Identify which cell holds the provided text, then report its (x, y) central coordinate. 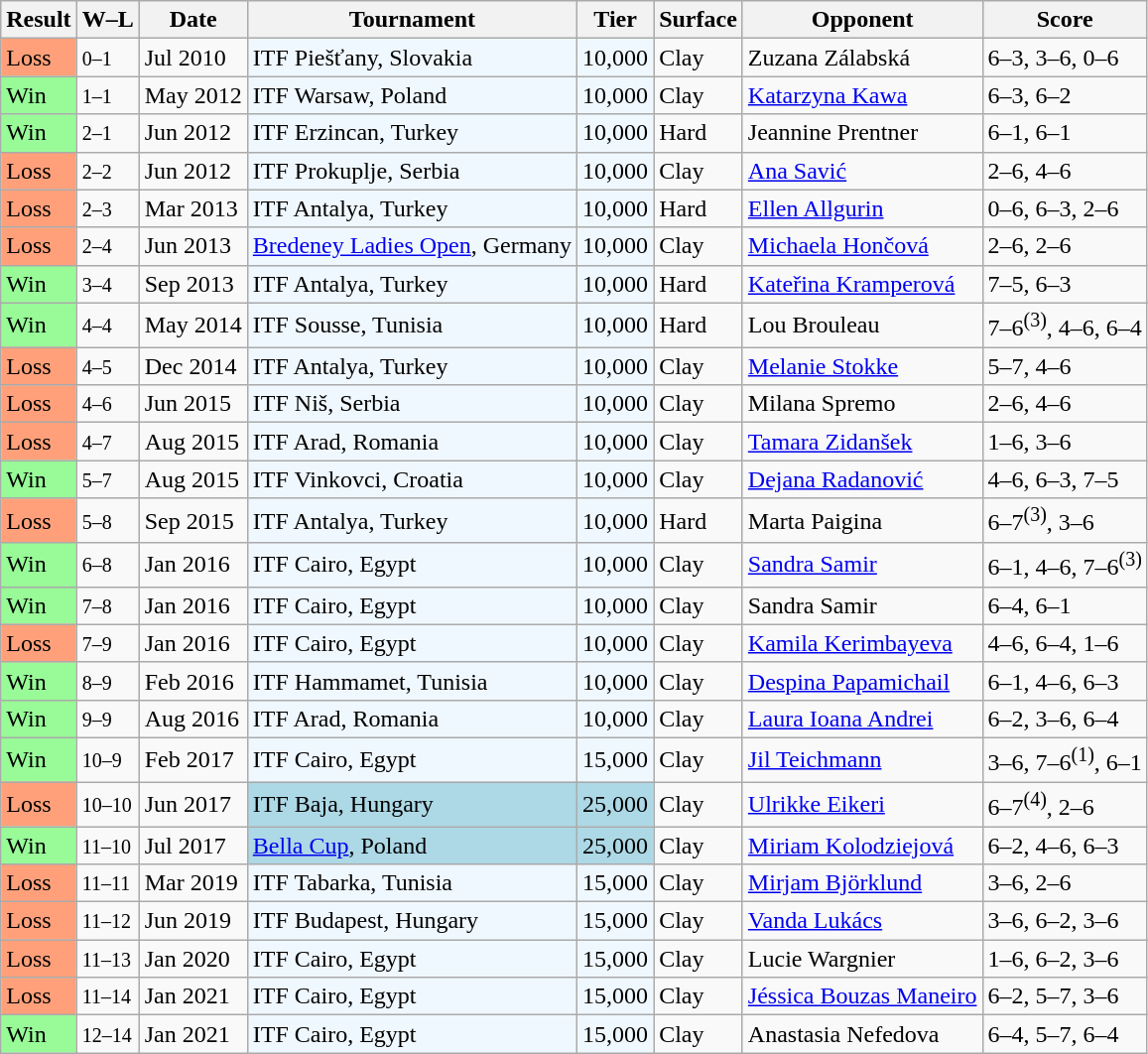
8–9 (107, 681)
7–9 (107, 643)
Ulrikke Eikeri (862, 804)
Laura Ioana Andrei (862, 719)
Jul 2010 (192, 58)
W–L (107, 20)
10–10 (107, 804)
10–9 (107, 760)
5–7 (107, 479)
7–5, 6–3 (1065, 284)
Feb 2017 (192, 760)
5–7, 4–6 (1065, 366)
May 2012 (192, 95)
Tier (615, 20)
Score (1065, 20)
ITF Warsaw, Poland (412, 95)
Kamila Kerimbayeva (862, 643)
Marta Paigina (862, 520)
2–1 (107, 133)
6–2, 5–7, 3–6 (1065, 996)
Mar 2019 (192, 883)
11–10 (107, 846)
Despina Papamichail (862, 681)
Aug 2016 (192, 719)
Michaela Hončová (862, 246)
Vanda Lukács (862, 921)
Jun 2015 (192, 404)
3–6, 7–6(1), 6–1 (1065, 760)
ITF Sousse, Tunisia (412, 326)
Sep 2015 (192, 520)
2–4 (107, 246)
0–6, 6–3, 2–6 (1065, 208)
ITF Erzincan, Turkey (412, 133)
11–12 (107, 921)
Zuzana Zálabská (862, 58)
6–1, 6–1 (1065, 133)
Sep 2013 (192, 284)
Bella Cup, Poland (412, 846)
2–2 (107, 171)
6–7(4), 2–6 (1065, 804)
3–6, 6–2, 3–6 (1065, 921)
9–9 (107, 719)
Date (192, 20)
3–6, 2–6 (1065, 883)
6–1, 4–6, 7–6(3) (1065, 566)
4–6, 6–4, 1–6 (1065, 643)
Katarzyna Kawa (862, 95)
1–1 (107, 95)
11–13 (107, 959)
11–14 (107, 996)
Lucie Wargnier (862, 959)
4–4 (107, 326)
0–1 (107, 58)
Ana Savić (862, 171)
Melanie Stokke (862, 366)
May 2014 (192, 326)
ITF Budapest, Hungary (412, 921)
4–5 (107, 366)
Jun 2013 (192, 246)
ITF Prokuplje, Serbia (412, 171)
6–3, 6–2 (1065, 95)
Dec 2014 (192, 366)
2–3 (107, 208)
Result (39, 20)
1–6, 6–2, 3–6 (1065, 959)
ITF Vinkovci, Croatia (412, 479)
Mirjam Björklund (862, 883)
Mar 2013 (192, 208)
6–7(3), 3–6 (1065, 520)
Ellen Allgurin (862, 208)
4–6 (107, 404)
Jeannine Prentner (862, 133)
Milana Spremo (862, 404)
Jun 2019 (192, 921)
Opponent (862, 20)
Jéssica Bouzas Maneiro (862, 996)
3–4 (107, 284)
ITF Baja, Hungary (412, 804)
6–8 (107, 566)
Anastasia Nefedova (862, 1034)
Jan 2020 (192, 959)
Tamara Zidanšek (862, 442)
7–6(3), 4–6, 6–4 (1065, 326)
7–8 (107, 605)
12–14 (107, 1034)
2–6, 2–6 (1065, 246)
ITF Tabarka, Tunisia (412, 883)
6–4, 6–1 (1065, 605)
11–11 (107, 883)
6–4, 5–7, 6–4 (1065, 1034)
5–8 (107, 520)
Dejana Radanović (862, 479)
Bredeney Ladies Open, Germany (412, 246)
1–6, 3–6 (1065, 442)
Feb 2016 (192, 681)
4–7 (107, 442)
6–2, 3–6, 6–4 (1065, 719)
ITF Niš, Serbia (412, 404)
ITF Hammamet, Tunisia (412, 681)
Lou Brouleau (862, 326)
6–2, 4–6, 6–3 (1065, 846)
6–3, 3–6, 0–6 (1065, 58)
Kateřina Kramperová (862, 284)
Jul 2017 (192, 846)
6–1, 4–6, 6–3 (1065, 681)
ITF Piešťany, Slovakia (412, 58)
Jil Teichmann (862, 760)
Tournament (412, 20)
Surface (699, 20)
Miriam Kolodziejová (862, 846)
Jun 2017 (192, 804)
4–6, 6–3, 7–5 (1065, 479)
